Identify which cell holds the provided text, then report its (x, y) central coordinate. 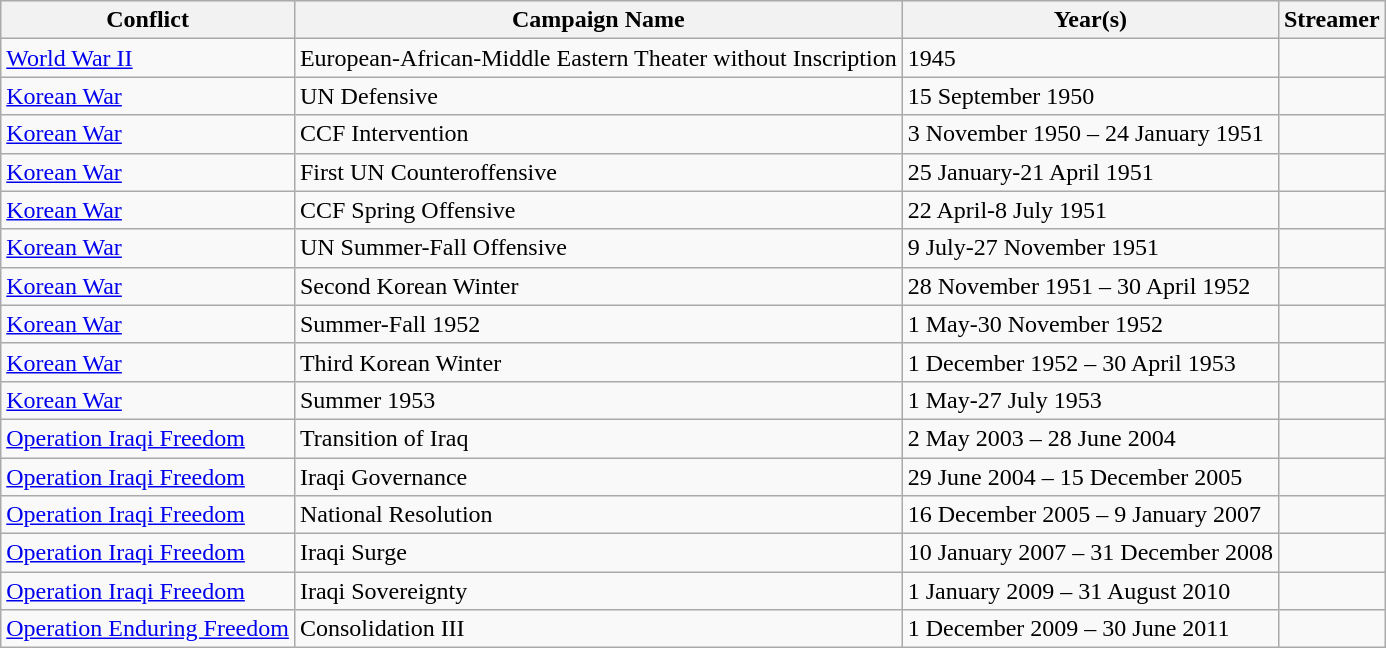
1 December 2009 – 30 June 2011 (1090, 629)
1 January 2009 – 31 August 2010 (1090, 591)
Third Korean Winter (598, 362)
10 January 2007 – 31 December 2008 (1090, 553)
29 June 2004 – 15 December 2005 (1090, 477)
9 July-27 November 1951 (1090, 248)
Year(s) (1090, 20)
1945 (1090, 58)
Summer 1953 (598, 400)
16 December 2005 – 9 January 2007 (1090, 515)
European-African-Middle Eastern Theater without Inscription (598, 58)
Transition of Iraq (598, 438)
3 November 1950 – 24 January 1951 (1090, 134)
Iraqi Sovereignty (598, 591)
World War II (148, 58)
Iraqi Surge (598, 553)
28 November 1951 – 30 April 1952 (1090, 286)
Conflict (148, 20)
1 May-27 July 1953 (1090, 400)
22 April-8 July 1951 (1090, 210)
UN Summer-Fall Offensive (598, 248)
Streamer (1332, 20)
Iraqi Governance (598, 477)
Campaign Name (598, 20)
25 January-21 April 1951 (1090, 172)
1 December 1952 – 30 April 1953 (1090, 362)
2 May 2003 – 28 June 2004 (1090, 438)
CCF Spring Offensive (598, 210)
Second Korean Winter (598, 286)
Operation Enduring Freedom (148, 629)
First UN Counteroffensive (598, 172)
CCF Intervention (598, 134)
Consolidation III (598, 629)
1 May-30 November 1952 (1090, 324)
15 September 1950 (1090, 96)
UN Defensive (598, 96)
Summer-Fall 1952 (598, 324)
National Resolution (598, 515)
